Return the [X, Y] coordinate for the center point of the cell that contains the specified text.  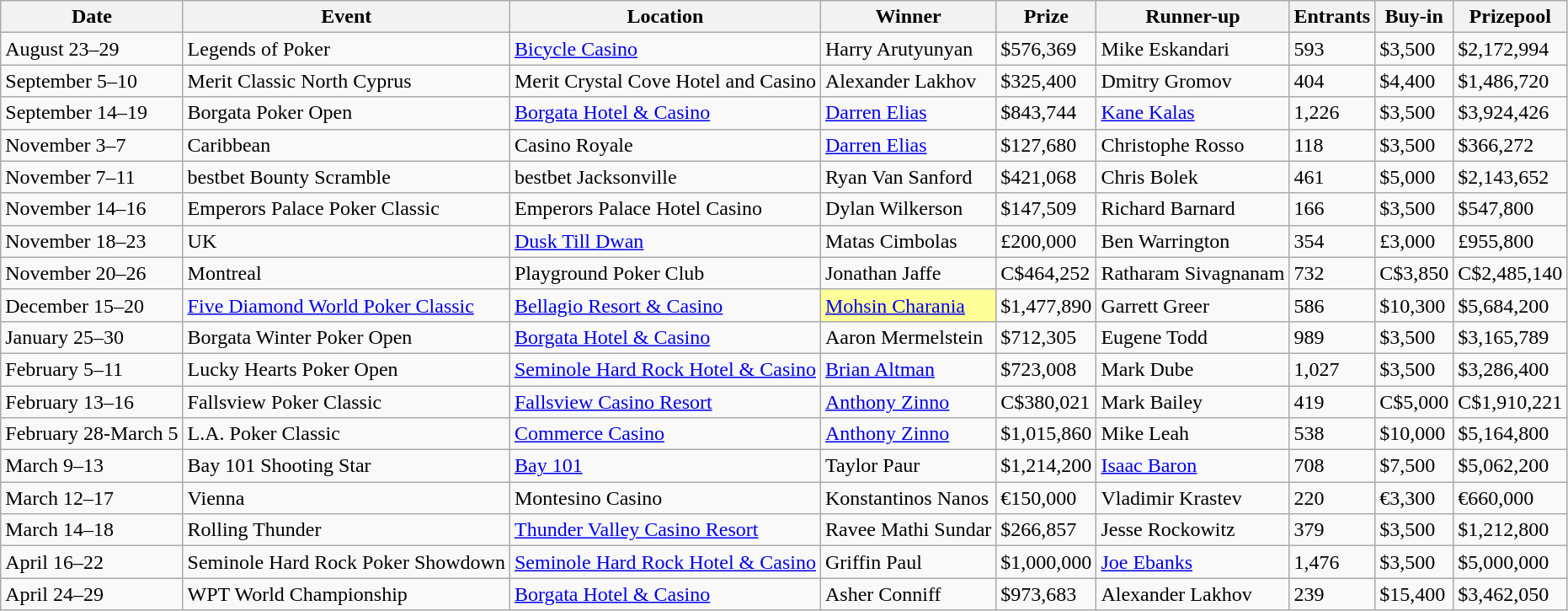
Bellagio Resort & Casino [665, 305]
Bay 101 [665, 466]
Merit Classic North Cyprus [346, 81]
Konstantinos Nanos [908, 498]
118 [1332, 145]
Emperors Palace Poker Classic [346, 209]
$1,214,200 [1046, 466]
Ryan Van Sanford [908, 177]
586 [1332, 305]
Location [665, 17]
$576,369 [1046, 49]
Griffin Paul [908, 562]
$723,008 [1046, 369]
Matas Cimbolas [908, 241]
354 [1332, 241]
Montesino Casino [665, 498]
$5,164,800 [1511, 434]
Entrants [1332, 17]
Lucky Hearts Poker Open [346, 369]
Dmitry Gromov [1192, 81]
Mark Bailey [1192, 402]
Thunder Valley Casino Resort [665, 530]
220 [1332, 498]
$1,000,000 [1046, 562]
Winner [908, 17]
November 18–23 [92, 241]
$5,000 [1415, 177]
Ratharam Sivagnanam [1192, 273]
C$380,021 [1046, 402]
March 14–18 [92, 530]
Mark Dube [1192, 369]
$366,272 [1511, 145]
Ben Warrington [1192, 241]
$843,744 [1046, 113]
$4,400 [1415, 81]
$1,477,890 [1046, 305]
$1,486,720 [1511, 81]
$2,143,652 [1511, 177]
L.A. Poker Classic [346, 434]
C$5,000 [1415, 402]
November 14–16 [92, 209]
Harry Arutyunyan [908, 49]
Date [92, 17]
419 [1332, 402]
$5,062,200 [1511, 466]
Chris Bolek [1192, 177]
November 20–26 [92, 273]
Kane Kalas [1192, 113]
WPT World Championship [346, 594]
€660,000 [1511, 498]
$7,500 [1415, 466]
166 [1332, 209]
$1,015,860 [1046, 434]
bestbet Bounty Scramble [346, 177]
Mike Leah [1192, 434]
April 24–29 [92, 594]
C$1,910,221 [1511, 402]
C$2,485,140 [1511, 273]
Caribbean [346, 145]
538 [1332, 434]
bestbet Jacksonville [665, 177]
Jonathan Jaffe [908, 273]
March 12–17 [92, 498]
461 [1332, 177]
£200,000 [1046, 241]
Runner-up [1192, 17]
Joe Ebanks [1192, 562]
Playground Poker Club [665, 273]
Jesse Rockowitz [1192, 530]
Borgata Poker Open [346, 113]
Dylan Wilkerson [908, 209]
Bay 101 Shooting Star [346, 466]
Mike Eskandari [1192, 49]
UK [346, 241]
$1,212,800 [1511, 530]
989 [1332, 337]
C$464,252 [1046, 273]
$2,172,994 [1511, 49]
Emperors Palace Hotel Casino [665, 209]
Ravee Mathi Sundar [908, 530]
Rolling Thunder [346, 530]
Taylor Paur [908, 466]
Aaron Mermelstein [908, 337]
$127,680 [1046, 145]
Richard Barnard [1192, 209]
Vienna [346, 498]
239 [1332, 594]
September 5–10 [92, 81]
$3,286,400 [1511, 369]
$147,509 [1046, 209]
593 [1332, 49]
January 25–30 [92, 337]
November 7–11 [92, 177]
Montreal [346, 273]
Asher Conniff [908, 594]
1,476 [1332, 562]
404 [1332, 81]
$15,400 [1415, 594]
April 16–22 [92, 562]
Five Diamond World Poker Classic [346, 305]
Borgata Winter Poker Open [346, 337]
Brian Altman [908, 369]
$10,000 [1415, 434]
$3,924,426 [1511, 113]
Fallsview Casino Resort [665, 402]
C$3,850 [1415, 273]
$5,684,200 [1511, 305]
€3,300 [1415, 498]
Merit Crystal Cove Hotel and Casino [665, 81]
Buy-in [1415, 17]
Mohsin Charania [908, 305]
708 [1332, 466]
December 15–20 [92, 305]
Legends of Poker [346, 49]
Vladimir Krastev [1192, 498]
Event [346, 17]
Fallsview Poker Classic [346, 402]
Eugene Todd [1192, 337]
November 3–7 [92, 145]
September 14–19 [92, 113]
Garrett Greer [1192, 305]
732 [1332, 273]
$10,300 [1415, 305]
August 23–29 [92, 49]
$3,462,050 [1511, 594]
Casino Royale [665, 145]
$712,305 [1046, 337]
Christophe Rosso [1192, 145]
$5,000,000 [1511, 562]
Commerce Casino [665, 434]
$325,400 [1046, 81]
€150,000 [1046, 498]
$547,800 [1511, 209]
Dusk Till Dwan [665, 241]
Prize [1046, 17]
1,027 [1332, 369]
$266,857 [1046, 530]
£955,800 [1511, 241]
£3,000 [1415, 241]
$3,165,789 [1511, 337]
Seminole Hard Rock Poker Showdown [346, 562]
Isaac Baron [1192, 466]
Bicycle Casino [665, 49]
$973,683 [1046, 594]
February 28-March 5 [92, 434]
March 9–13 [92, 466]
1,226 [1332, 113]
379 [1332, 530]
$421,068 [1046, 177]
Prizepool [1511, 17]
February 13–16 [92, 402]
February 5–11 [92, 369]
